Capture the cell that displays the provided text and extract its [X, Y] central coordinate. 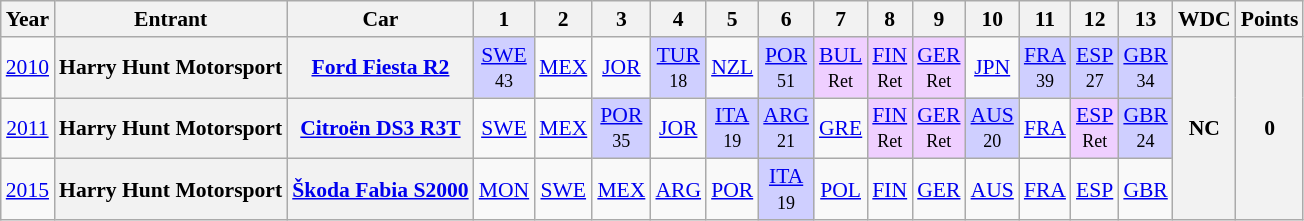
2010 [28, 68]
AUS20 [992, 128]
2011 [28, 128]
Year [28, 19]
ARG21 [786, 128]
POR [732, 190]
BULRet [840, 68]
AUS [992, 190]
ITA 19 [786, 190]
TUR18 [678, 68]
GER [938, 190]
ARG [678, 190]
Points [1270, 19]
GBR [1146, 190]
Car [380, 19]
2015 [28, 190]
ESP [1094, 190]
3 [621, 19]
10 [992, 19]
9 [938, 19]
FIN [890, 190]
WDC [1204, 19]
8 [890, 19]
0 [1270, 128]
NZL [732, 68]
2 [563, 19]
NC [1204, 128]
JPN [992, 68]
ESPRet [1094, 128]
POL [840, 190]
12 [1094, 19]
ESP27 [1094, 68]
4 [678, 19]
7 [840, 19]
Ford Fiesta R2 [380, 68]
11 [1045, 19]
GBR34 [1146, 68]
POR35 [621, 128]
FRA39 [1045, 68]
ITA19 [732, 128]
Citroën DS3 R3T [380, 128]
MON [504, 190]
GBR24 [1146, 128]
SWE43 [504, 68]
6 [786, 19]
POR51 [786, 68]
13 [1146, 19]
Škoda Fabia S2000 [380, 190]
1 [504, 19]
Entrant [170, 19]
GRE [840, 128]
5 [732, 19]
